Return the (x, y) coordinate for the center point of the cell that contains the specified text.  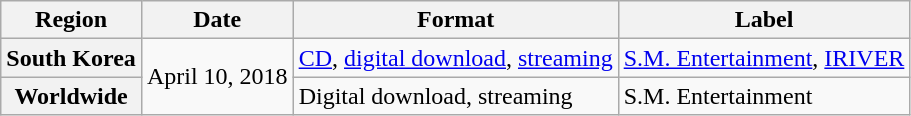
CD, digital download, streaming (456, 58)
S.M. Entertainment (764, 96)
Worldwide (72, 96)
Date (217, 20)
April 10, 2018 (217, 77)
Label (764, 20)
Digital download, streaming (456, 96)
Region (72, 20)
S.M. Entertainment, IRIVER (764, 58)
South Korea (72, 58)
Format (456, 20)
